From the cell containing the given text, extract its center point as (X, Y) coordinate. 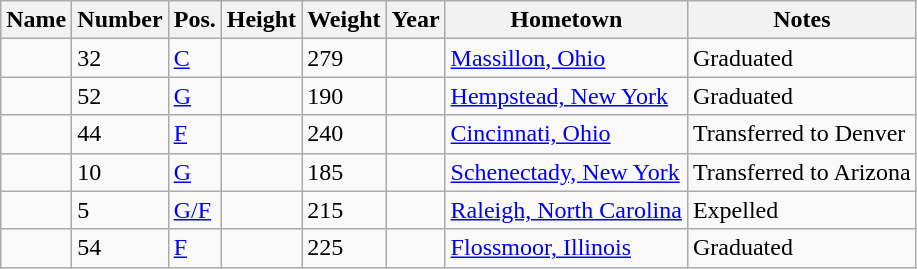
Expelled (802, 210)
279 (344, 58)
Notes (802, 20)
Name (36, 20)
Hempstead, New York (566, 96)
C (194, 58)
225 (344, 248)
Year (416, 20)
Transferred to Arizona (802, 172)
Flossmoor, Illinois (566, 248)
5 (120, 210)
Massillon, Ohio (566, 58)
Pos. (194, 20)
Height (261, 20)
Weight (344, 20)
Transferred to Denver (802, 134)
54 (120, 248)
G/F (194, 210)
190 (344, 96)
44 (120, 134)
32 (120, 58)
Number (120, 20)
Raleigh, North Carolina (566, 210)
10 (120, 172)
52 (120, 96)
Cincinnati, Ohio (566, 134)
240 (344, 134)
Schenectady, New York (566, 172)
Hometown (566, 20)
215 (344, 210)
185 (344, 172)
